Extract the (X, Y) coordinate from the center of the cell holding the provided text.  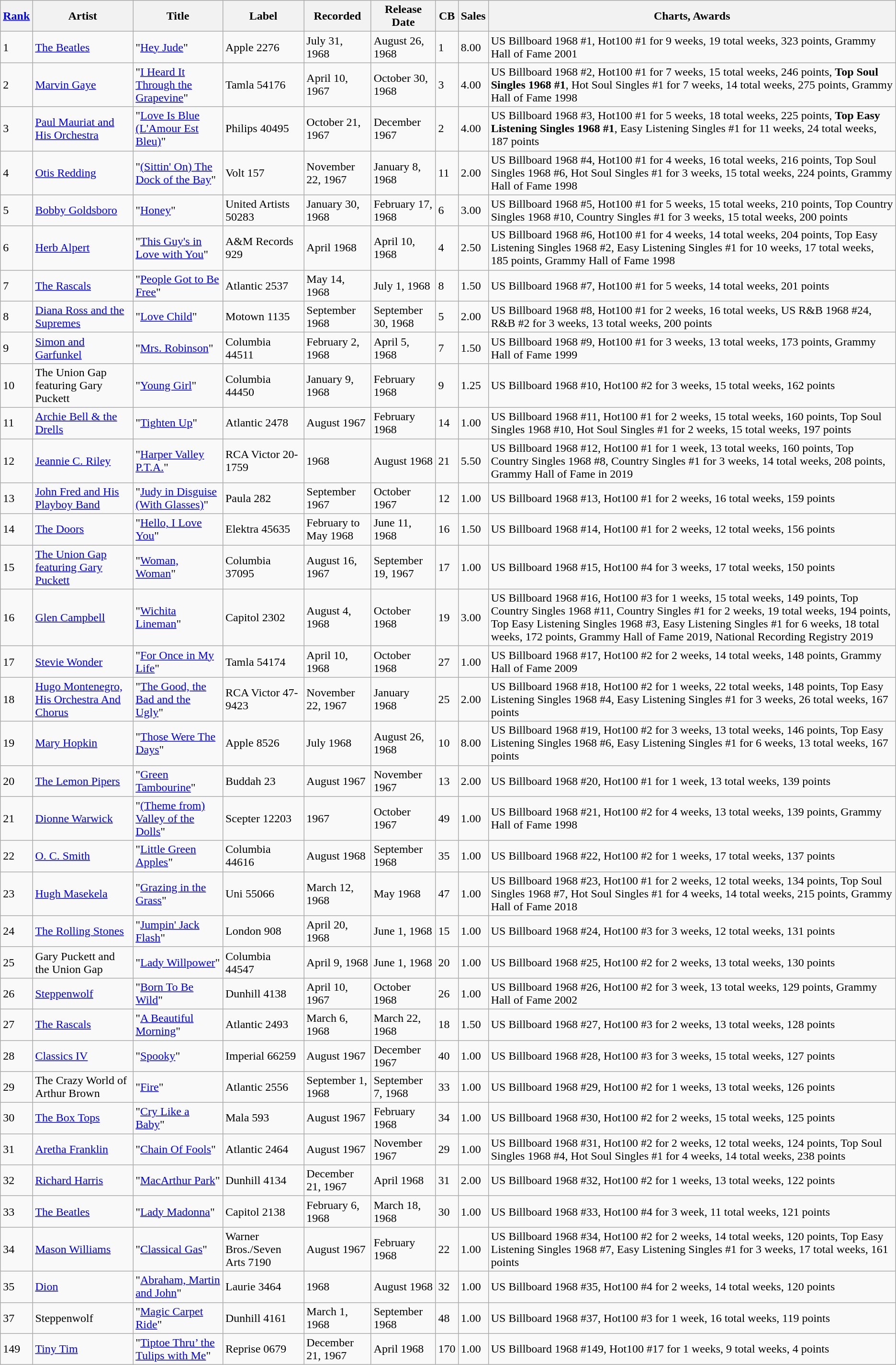
US Billboard 1968 #149, Hot100 #17 for 1 weeks, 9 total weeks, 4 points (692, 1349)
March 18, 1968 (403, 1212)
"Magic Carpet Ride" (178, 1318)
47 (447, 894)
Mary Hopkin (83, 743)
The Doors (83, 529)
October 30, 1968 (403, 85)
Atlantic 2556 (263, 1087)
"People Got to Be Free" (178, 285)
Release Date (403, 16)
"Honey" (178, 211)
Sales (473, 16)
"For Once in My Life" (178, 661)
"The Good, the Bad and the Ugly" (178, 699)
Columbia 44511 (263, 347)
US Billboard 1968 #1, Hot100 #1 for 9 weeks, 19 total weeks, 323 points, Grammy Hall of Fame 2001 (692, 47)
24 (16, 931)
February 6, 1968 (337, 1212)
"Born To Be Wild" (178, 994)
23 (16, 894)
Columbia 44616 (263, 856)
Columbia 44547 (263, 962)
"A Beautiful Morning" (178, 1024)
Simon and Garfunkel (83, 347)
US Billboard 1968 #29, Hot100 #2 for 1 weeks, 13 total weeks, 126 points (692, 1087)
Artist (83, 16)
The Lemon Pipers (83, 781)
Uni 55066 (263, 894)
US Billboard 1968 #22, Hot100 #2 for 1 weeks, 17 total weeks, 137 points (692, 856)
Tamla 54174 (263, 661)
Richard Harris (83, 1180)
"Green Tambourine" (178, 781)
149 (16, 1349)
"Tighten Up" (178, 423)
"Love Is Blue (L'Amour Est Bleu)" (178, 129)
September 7, 1968 (403, 1087)
Rank (16, 16)
August 4, 1968 (337, 617)
July 31, 1968 (337, 47)
February 2, 1968 (337, 347)
Classics IV (83, 1056)
Dunhill 4161 (263, 1318)
February 17, 1968 (403, 211)
US Billboard 1968 #27, Hot100 #3 for 2 weeks, 13 total weeks, 128 points (692, 1024)
"Young Girl" (178, 385)
Philips 40495 (263, 129)
April 5, 1968 (403, 347)
1.25 (473, 385)
40 (447, 1056)
"Little Green Apples" (178, 856)
Hugo Montenegro, His Orchestra And Chorus (83, 699)
London 908 (263, 931)
Dion (83, 1287)
John Fred and His Playboy Band (83, 499)
"Jumpin' Jack Flash" (178, 931)
Apple 8526 (263, 743)
Title (178, 16)
"Lady Madonna" (178, 1212)
Recorded (337, 16)
April 20, 1968 (337, 931)
US Billboard 1968 #8, Hot100 #1 for 2 weeks, 16 total weeks, US R&B 1968 #24, R&B #2 for 3 weeks, 13 total weeks, 200 points (692, 317)
Atlantic 2478 (263, 423)
January 30, 1968 (337, 211)
28 (16, 1056)
Warner Bros./Seven Arts 7190 (263, 1249)
CB (447, 16)
Motown 1135 (263, 317)
5.50 (473, 460)
"Those Were The Days" (178, 743)
Charts, Awards (692, 16)
"Tiptoe Thru’ the Tulips with Me" (178, 1349)
Columbia 44450 (263, 385)
"Hello, I Love You" (178, 529)
US Billboard 1968 #35, Hot100 #4 for 2 weeks, 14 total weeks, 120 points (692, 1287)
Jeannie C. Riley (83, 460)
Columbia 37095 (263, 567)
US Billboard 1968 #32, Hot100 #2 for 1 weeks, 13 total weeks, 122 points (692, 1180)
January 9, 1968 (337, 385)
"Grazing in the Grass" (178, 894)
October 21, 1967 (337, 129)
US Billboard 1968 #21, Hot100 #2 for 4 weeks, 13 total weeks, 139 points, Grammy Hall of Fame 1998 (692, 818)
US Billboard 1968 #24, Hot100 #3 for 3 weeks, 12 total weeks, 131 points (692, 931)
Aretha Franklin (83, 1150)
48 (447, 1318)
Capitol 2138 (263, 1212)
Archie Bell & the Drells (83, 423)
July 1, 1968 (403, 285)
United Artists 50283 (263, 211)
RCA Victor 20-1759 (263, 460)
January 8, 1968 (403, 173)
"MacArthur Park" (178, 1180)
Reprise 0679 (263, 1349)
May 14, 1968 (337, 285)
"Mrs. Robinson" (178, 347)
March 6, 1968 (337, 1024)
"Chain Of Fools" (178, 1150)
"Spooky" (178, 1056)
1967 (337, 818)
Apple 2276 (263, 47)
Imperial 66259 (263, 1056)
"Hey Jude" (178, 47)
"(Sittin' On) The Dock of the Bay" (178, 173)
US Billboard 1968 #33, Hot100 #4 for 3 week, 11 total weeks, 121 points (692, 1212)
May 1968 (403, 894)
September 19, 1967 (403, 567)
US Billboard 1968 #7, Hot100 #1 for 5 weeks, 14 total weeks, 201 points (692, 285)
RCA Victor 47-9423 (263, 699)
US Billboard 1968 #25, Hot100 #2 for 2 weeks, 13 total weeks, 130 points (692, 962)
April 9, 1968 (337, 962)
Buddah 23 (263, 781)
Volt 157 (263, 173)
Otis Redding (83, 173)
March 12, 1968 (337, 894)
Label (263, 16)
US Billboard 1968 #17, Hot100 #2 for 2 weeks, 14 total weeks, 148 points, Grammy Hall of Fame 2009 (692, 661)
Scepter 12203 (263, 818)
US Billboard 1968 #15, Hot100 #4 for 3 weeks, 17 total weeks, 150 points (692, 567)
37 (16, 1318)
Tamla 54176 (263, 85)
"Fire" (178, 1087)
Hugh Masekela (83, 894)
US Billboard 1968 #14, Hot100 #1 for 2 weeks, 12 total weeks, 156 points (692, 529)
Atlantic 2493 (263, 1024)
Tiny Tim (83, 1349)
September 1967 (337, 499)
Glen Campbell (83, 617)
Atlantic 2537 (263, 285)
US Billboard 1968 #28, Hot100 #3 for 3 weeks, 15 total weeks, 127 points (692, 1056)
"Woman, Woman" (178, 567)
The Crazy World of Arthur Brown (83, 1087)
US Billboard 1968 #37, Hot100 #3 for 1 week, 16 total weeks, 119 points (692, 1318)
June 11, 1968 (403, 529)
March 1, 1968 (337, 1318)
Diana Ross and the Supremes (83, 317)
September 1, 1968 (337, 1087)
A&M Records 929 (263, 248)
Paula 282 (263, 499)
US Billboard 1968 #30, Hot100 #2 for 2 weeks, 15 total weeks, 125 points (692, 1118)
Stevie Wonder (83, 661)
"Classical Gas" (178, 1249)
Dunhill 4134 (263, 1180)
Capitol 2302 (263, 617)
49 (447, 818)
Herb Alpert (83, 248)
Marvin Gaye (83, 85)
"I Heard It Through the Grapevine" (178, 85)
US Billboard 1968 #13, Hot100 #1 for 2 weeks, 16 total weeks, 159 points (692, 499)
"Wichita Lineman" (178, 617)
Gary Puckett and the Union Gap (83, 962)
July 1968 (337, 743)
Mala 593 (263, 1118)
"Judy in Disguise (With Glasses)" (178, 499)
Elektra 45635 (263, 529)
170 (447, 1349)
Laurie 3464 (263, 1287)
Paul Mauriat and His Orchestra (83, 129)
March 22, 1968 (403, 1024)
"This Guy's in Love with You" (178, 248)
US Billboard 1968 #9, Hot100 #1 for 3 weeks, 13 total weeks, 173 points, Grammy Hall of Fame 1999 (692, 347)
Dionne Warwick (83, 818)
Mason Williams (83, 1249)
"Harper Valley P.T.A." (178, 460)
The Box Tops (83, 1118)
"Lady Willpower" (178, 962)
US Billboard 1968 #26, Hot100 #2 for 3 week, 13 total weeks, 129 points, Grammy Hall of Fame 2002 (692, 994)
US Billboard 1968 #20, Hot100 #1 for 1 week, 13 total weeks, 139 points (692, 781)
"Abraham, Martin and John" (178, 1287)
"Love Child" (178, 317)
Atlantic 2464 (263, 1150)
Dunhill 4138 (263, 994)
2.50 (473, 248)
February to May 1968 (337, 529)
September 30, 1968 (403, 317)
Bobby Goldsboro (83, 211)
January 1968 (403, 699)
The Rolling Stones (83, 931)
O. C. Smith (83, 856)
US Billboard 1968 #10, Hot100 #2 for 3 weeks, 15 total weeks, 162 points (692, 385)
August 16, 1967 (337, 567)
"(Theme from) Valley of the Dolls" (178, 818)
"Cry Like a Baby" (178, 1118)
